Provide the [X, Y] coordinate of the cell's center where the given text is located.  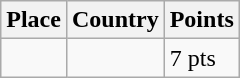
Country [115, 20]
Place [34, 20]
Points [202, 20]
7 pts [202, 58]
